Provide the (x, y) coordinate of the cell's center where the given text is located.  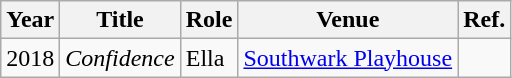
Venue (348, 20)
Ref. (484, 20)
Confidence (120, 58)
Year (30, 20)
Ella (209, 58)
Southwark Playhouse (348, 58)
2018 (30, 58)
Title (120, 20)
Role (209, 20)
